Capture the cell that displays the provided text and extract its (x, y) central coordinate. 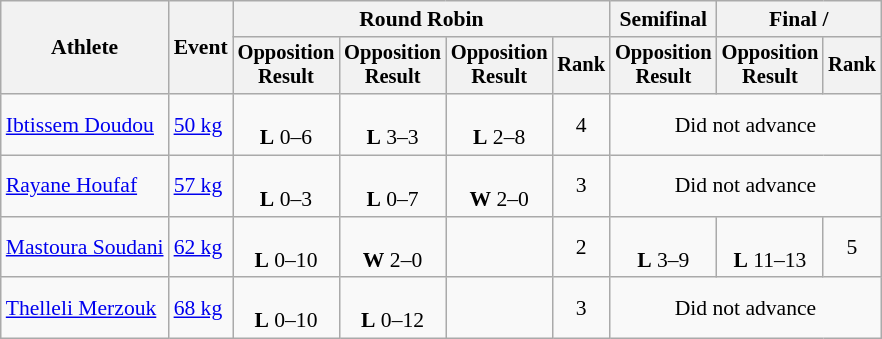
Semifinal (664, 19)
Ibtissem Doudou (85, 124)
2 (581, 248)
5 (852, 248)
L 0–3 (286, 186)
L 0–6 (286, 124)
L 11–13 (770, 248)
Rayane Houfaf (85, 186)
Mastoura Soudani (85, 248)
4 (581, 124)
L 3–9 (664, 248)
50 kg (201, 124)
L 0–7 (392, 186)
Thelleli Merzouk (85, 308)
Event (201, 48)
62 kg (201, 248)
57 kg (201, 186)
Athlete (85, 48)
Round Robin (422, 19)
L 3–3 (392, 124)
Final / (799, 19)
68 kg (201, 308)
L 0–12 (392, 308)
L 2–8 (500, 124)
